Determine the (X, Y) coordinate at the center of the cell enclosing the given text.  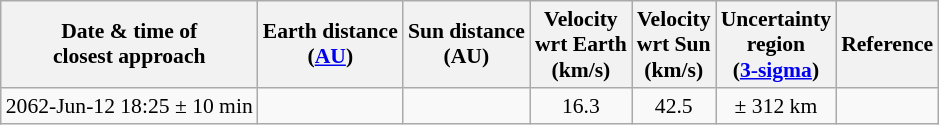
42.5 (674, 106)
Uncertaintyregion(3-sigma) (776, 44)
Sun distance(AU) (466, 44)
± 312 km (776, 106)
16.3 (581, 106)
Reference (887, 44)
Date & time ofclosest approach (130, 44)
Velocitywrt Sun(km/s) (674, 44)
2062-Jun-12 18:25 ± 10 min (130, 106)
Earth distance(AU) (330, 44)
Velocitywrt Earth(km/s) (581, 44)
